Provide the (X, Y) coordinate of the cell's center where the given text is located.  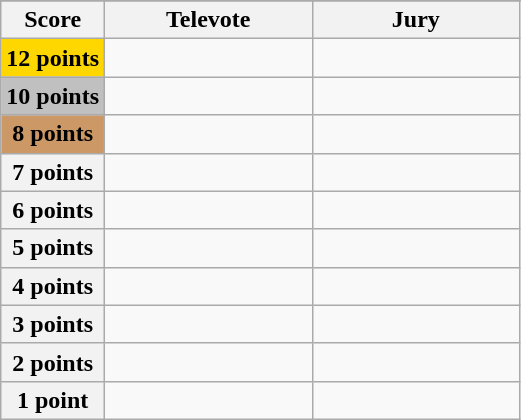
8 points (53, 134)
4 points (53, 286)
1 point (53, 400)
12 points (53, 58)
Televote (209, 20)
6 points (53, 210)
10 points (53, 96)
2 points (53, 362)
Score (53, 20)
5 points (53, 248)
7 points (53, 172)
Jury (416, 20)
3 points (53, 324)
